Pinpoint the cell where the given text exists, returning its [X, Y] midpoint coordinate. 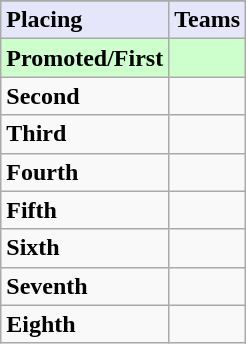
Placing [85, 20]
Third [85, 134]
Teams [208, 20]
Second [85, 96]
Eighth [85, 324]
Seventh [85, 286]
Fifth [85, 210]
Promoted/First [85, 58]
Sixth [85, 248]
Fourth [85, 172]
